Return (x, y) of the center of cell containing provided text 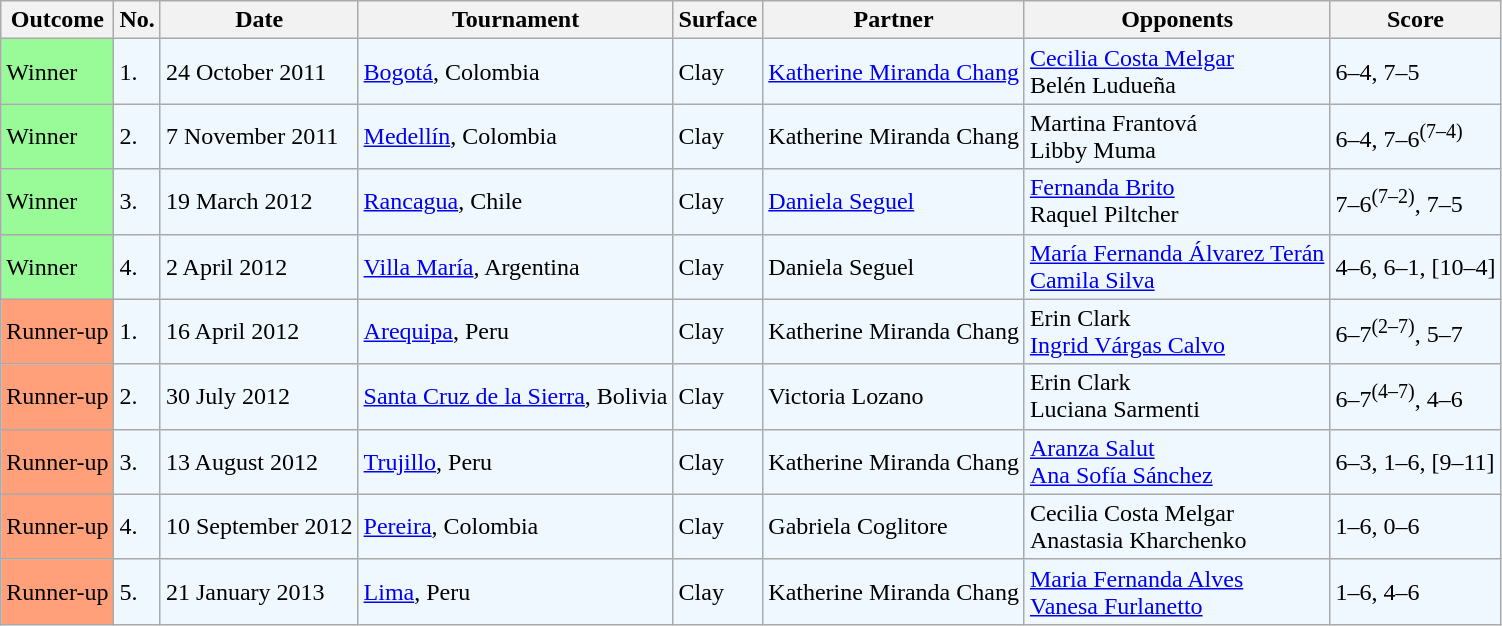
No. (137, 20)
6–7(2–7), 5–7 (1416, 332)
7 November 2011 (259, 136)
Trujillo, Peru (516, 462)
1–6, 0–6 (1416, 526)
Santa Cruz de la Sierra, Bolivia (516, 396)
10 September 2012 (259, 526)
Gabriela Coglitore (894, 526)
María Fernanda Álvarez Terán Camila Silva (1176, 266)
6–4, 7–5 (1416, 72)
Erin Clark Luciana Sarmenti (1176, 396)
Cecilia Costa Melgar Belén Ludueña (1176, 72)
Martina Frantová Libby Muma (1176, 136)
2 April 2012 (259, 266)
Medellín, Colombia (516, 136)
Pereira, Colombia (516, 526)
Aranza Salut Ana Sofía Sánchez (1176, 462)
13 August 2012 (259, 462)
Bogotá, Colombia (516, 72)
Victoria Lozano (894, 396)
Arequipa, Peru (516, 332)
30 July 2012 (259, 396)
Rancagua, Chile (516, 202)
4–6, 6–1, [10–4] (1416, 266)
Lima, Peru (516, 592)
Outcome (58, 20)
16 April 2012 (259, 332)
Date (259, 20)
Erin Clark Ingrid Várgas Calvo (1176, 332)
Cecilia Costa Melgar Anastasia Kharchenko (1176, 526)
Score (1416, 20)
Opponents (1176, 20)
6–4, 7–6(7–4) (1416, 136)
Tournament (516, 20)
Fernanda Brito Raquel Piltcher (1176, 202)
Partner (894, 20)
5. (137, 592)
19 March 2012 (259, 202)
6–7(4–7), 4–6 (1416, 396)
6–3, 1–6, [9–11] (1416, 462)
21 January 2013 (259, 592)
Maria Fernanda Alves Vanesa Furlanetto (1176, 592)
24 October 2011 (259, 72)
1–6, 4–6 (1416, 592)
Surface (718, 20)
7–6(7–2), 7–5 (1416, 202)
Villa María, Argentina (516, 266)
